Detect which cell encompasses the target text, then output its [X, Y] center coordinate. 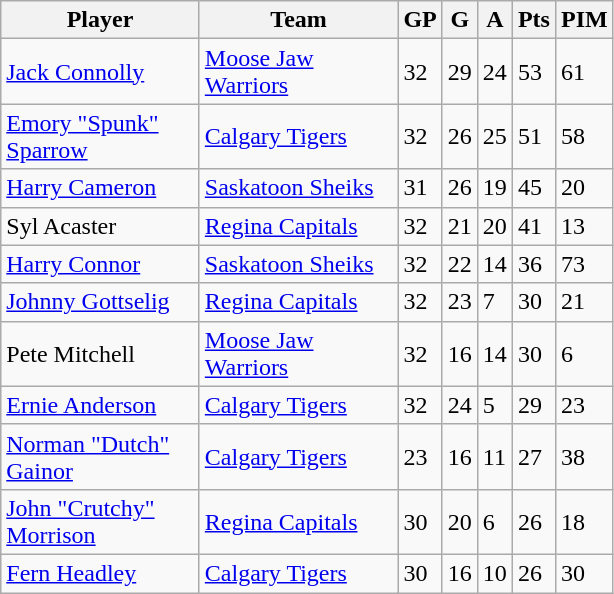
Syl Acaster [100, 226]
GP [420, 20]
45 [534, 188]
Emory "Spunk" Sparrow [100, 136]
Pts [534, 20]
Team [298, 20]
19 [494, 188]
Player [100, 20]
Jack Connolly [100, 72]
53 [534, 72]
58 [584, 136]
Norman "Dutch" Gainor [100, 456]
Fern Headley [100, 573]
5 [494, 405]
A [494, 20]
18 [584, 522]
PIM [584, 20]
22 [460, 264]
41 [534, 226]
61 [584, 72]
G [460, 20]
Johnny Gottselig [100, 302]
25 [494, 136]
36 [534, 264]
11 [494, 456]
Harry Cameron [100, 188]
38 [584, 456]
10 [494, 573]
7 [494, 302]
27 [534, 456]
Harry Connor [100, 264]
John "Crutchy" Morrison [100, 522]
31 [420, 188]
Pete Mitchell [100, 354]
Ernie Anderson [100, 405]
51 [534, 136]
13 [584, 226]
73 [584, 264]
